Return the [X, Y] coordinate for the center point of the cell that contains the specified text.  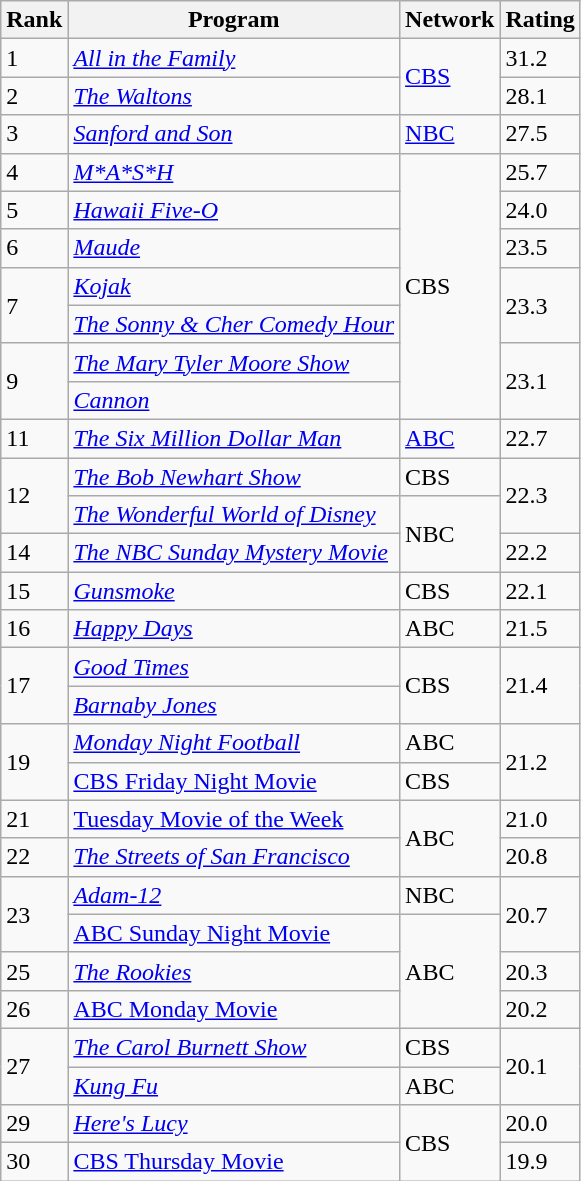
12 [34, 496]
19 [34, 762]
Rating [540, 20]
The Sonny & Cher Comedy Hour [234, 324]
16 [34, 629]
20.0 [540, 1124]
Maude [234, 248]
22.7 [540, 438]
22.1 [540, 591]
31.2 [540, 58]
9 [34, 381]
Monday Night Football [234, 743]
The Wonderful World of Disney [234, 515]
22.3 [540, 496]
21.5 [540, 629]
14 [34, 553]
19.9 [540, 1162]
17 [34, 686]
Tuesday Movie of the Week [234, 819]
24.0 [540, 210]
Program [234, 20]
Adam-12 [234, 895]
20.7 [540, 914]
22 [34, 857]
28.1 [540, 96]
22.2 [540, 553]
M*A*S*H [234, 172]
25.7 [540, 172]
26 [34, 1009]
Hawaii Five-O [234, 210]
7 [34, 305]
ABC Sunday Night Movie [234, 933]
23 [34, 914]
23.5 [540, 248]
27 [34, 1066]
Network [450, 20]
27.5 [540, 134]
Cannon [234, 400]
Happy Days [234, 629]
The Bob Newhart Show [234, 477]
1 [34, 58]
Rank [34, 20]
21.2 [540, 762]
ABC Monday Movie [234, 1009]
The Waltons [234, 96]
The NBC Sunday Mystery Movie [234, 553]
6 [34, 248]
2 [34, 96]
25 [34, 971]
CBS Friday Night Movie [234, 781]
21.4 [540, 686]
The Carol Burnett Show [234, 1047]
15 [34, 591]
21.0 [540, 819]
20.2 [540, 1009]
23.1 [540, 381]
Barnaby Jones [234, 705]
Kung Fu [234, 1085]
30 [34, 1162]
Kojak [234, 286]
20.3 [540, 971]
21 [34, 819]
Gunsmoke [234, 591]
20.8 [540, 857]
11 [34, 438]
All in the Family [234, 58]
20.1 [540, 1066]
Good Times [234, 667]
29 [34, 1124]
CBS Thursday Movie [234, 1162]
Sanford and Son [234, 134]
The Streets of San Francisco [234, 857]
5 [34, 210]
Here's Lucy [234, 1124]
4 [34, 172]
The Mary Tyler Moore Show [234, 362]
3 [34, 134]
23.3 [540, 305]
The Rookies [234, 971]
The Six Million Dollar Man [234, 438]
